Scan for the cell matching the given text and deliver its (X, Y) coordinate at center. 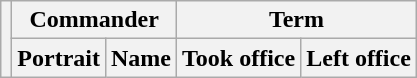
Term (297, 20)
Commander (94, 20)
Took office (239, 58)
Portrait (59, 58)
Name (140, 58)
Left office (359, 58)
